Extract the [x, y] coordinate from the center of the cell holding the provided text.  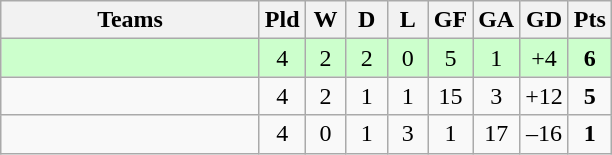
D [366, 20]
Pts [590, 20]
15 [450, 96]
L [408, 20]
GD [544, 20]
GF [450, 20]
17 [496, 134]
+4 [544, 58]
GA [496, 20]
+12 [544, 96]
–16 [544, 134]
Teams [130, 20]
Pld [282, 20]
W [326, 20]
6 [590, 58]
